Return [X, Y] of the center of cell containing provided text 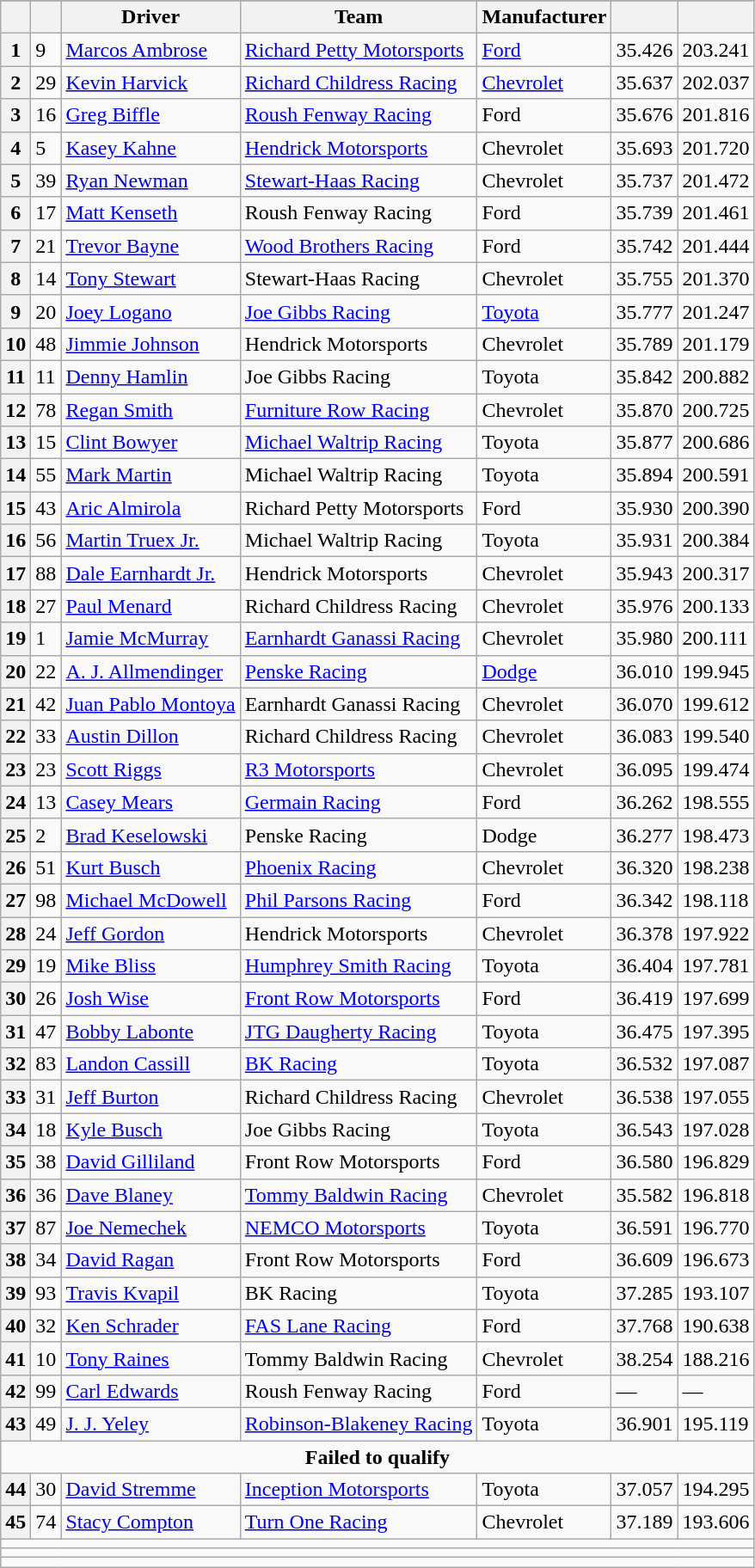
Dale Earnhardt Jr. [150, 573]
Robinson-Blakeney Racing [359, 1424]
36.591 [645, 1228]
Phoenix Racing [359, 867]
188.216 [715, 1358]
196.673 [715, 1260]
Driver [150, 17]
35.676 [645, 115]
Casey Mears [150, 802]
36.320 [645, 867]
Humphrey Smith Racing [359, 966]
Travis Kvapil [150, 1293]
Inception Motorsports [359, 1490]
Joe Nemechek [150, 1228]
36.404 [645, 966]
197.087 [715, 1064]
36.378 [645, 933]
35.426 [645, 50]
Ryan Newman [150, 181]
28 [15, 933]
197.055 [715, 1097]
J. J. Yeley [150, 1424]
45 [15, 1522]
199.612 [715, 704]
199.474 [715, 769]
Kasey Kahne [150, 148]
93 [46, 1293]
35.877 [645, 443]
35.931 [645, 541]
Michael McDowell [150, 900]
56 [46, 541]
198.473 [715, 835]
35.582 [645, 1195]
196.829 [715, 1162]
36.475 [645, 1032]
Juan Pablo Montoya [150, 704]
Josh Wise [150, 999]
Matt Kenseth [150, 213]
Ken Schrader [150, 1326]
David Stremme [150, 1490]
200.133 [715, 606]
Failed to qualify [377, 1457]
99 [46, 1391]
201.444 [715, 246]
Paul Menard [150, 606]
Jamie McMurray [150, 639]
Jeff Burton [150, 1097]
37.057 [645, 1490]
201.720 [715, 148]
Jimmie Johnson [150, 344]
199.540 [715, 737]
35 [15, 1162]
35.976 [645, 606]
35.693 [645, 148]
48 [46, 344]
Denny Hamlin [150, 377]
Dave Blaney [150, 1195]
36.070 [645, 704]
Jeff Gordon [150, 933]
Scott Riggs [150, 769]
35.894 [645, 475]
197.922 [715, 933]
3 [15, 115]
12 [15, 410]
36.609 [645, 1260]
Brad Keselowski [150, 835]
37.189 [645, 1522]
35.739 [645, 213]
4 [15, 148]
Mike Bliss [150, 966]
201.816 [715, 115]
A. J. Allmendinger [150, 671]
197.781 [715, 966]
201.247 [715, 311]
Tony Raines [150, 1358]
Greg Biffle [150, 115]
78 [46, 410]
NEMCO Motorsports [359, 1228]
36.342 [645, 900]
198.555 [715, 802]
36.901 [645, 1424]
Trevor Bayne [150, 246]
201.179 [715, 344]
Kyle Busch [150, 1130]
Kevin Harvick [150, 83]
Carl Edwards [150, 1391]
David Gilliland [150, 1162]
Furniture Row Racing [359, 410]
47 [46, 1032]
88 [46, 573]
36.095 [645, 769]
Landon Cassill [150, 1064]
Martin Truex Jr. [150, 541]
Regan Smith [150, 410]
83 [46, 1064]
193.606 [715, 1522]
36.083 [645, 737]
74 [46, 1522]
44 [15, 1490]
49 [46, 1424]
Kurt Busch [150, 867]
200.111 [715, 639]
35.755 [645, 279]
200.591 [715, 475]
197.028 [715, 1130]
40 [15, 1326]
200.384 [715, 541]
190.638 [715, 1326]
Stacy Compton [150, 1522]
55 [46, 475]
196.818 [715, 1195]
Austin Dillon [150, 737]
200.882 [715, 377]
200.725 [715, 410]
198.238 [715, 867]
35.777 [645, 311]
36.543 [645, 1130]
35.637 [645, 83]
35.980 [645, 639]
7 [15, 246]
36.010 [645, 671]
98 [46, 900]
Aric Almirola [150, 508]
37 [15, 1228]
Team [359, 17]
Clint Bowyer [150, 443]
202.037 [715, 83]
37.768 [645, 1326]
193.107 [715, 1293]
35.930 [645, 508]
200.317 [715, 573]
6 [15, 213]
36.419 [645, 999]
201.472 [715, 181]
35.742 [645, 246]
35.870 [645, 410]
David Ragan [150, 1260]
194.295 [715, 1490]
Tony Stewart [150, 279]
Phil Parsons Racing [359, 900]
R3 Motorsports [359, 769]
36.580 [645, 1162]
197.395 [715, 1032]
Joey Logano [150, 311]
Wood Brothers Racing [359, 246]
51 [46, 867]
198.118 [715, 900]
Germain Racing [359, 802]
41 [15, 1358]
87 [46, 1228]
FAS Lane Racing [359, 1326]
JTG Daugherty Racing [359, 1032]
203.241 [715, 50]
Turn One Racing [359, 1522]
35.842 [645, 377]
199.945 [715, 671]
201.370 [715, 279]
Mark Martin [150, 475]
38.254 [645, 1358]
195.119 [715, 1424]
36.262 [645, 802]
200.390 [715, 508]
35.737 [645, 181]
196.770 [715, 1228]
Marcos Ambrose [150, 50]
36.538 [645, 1097]
36.277 [645, 835]
35.789 [645, 344]
Bobby Labonte [150, 1032]
35.943 [645, 573]
201.461 [715, 213]
197.699 [715, 999]
37.285 [645, 1293]
200.686 [715, 443]
8 [15, 279]
25 [15, 835]
Manufacturer [544, 17]
36.532 [645, 1064]
